Search for the cell housing the specified text and yield its [X, Y] center coordinate. 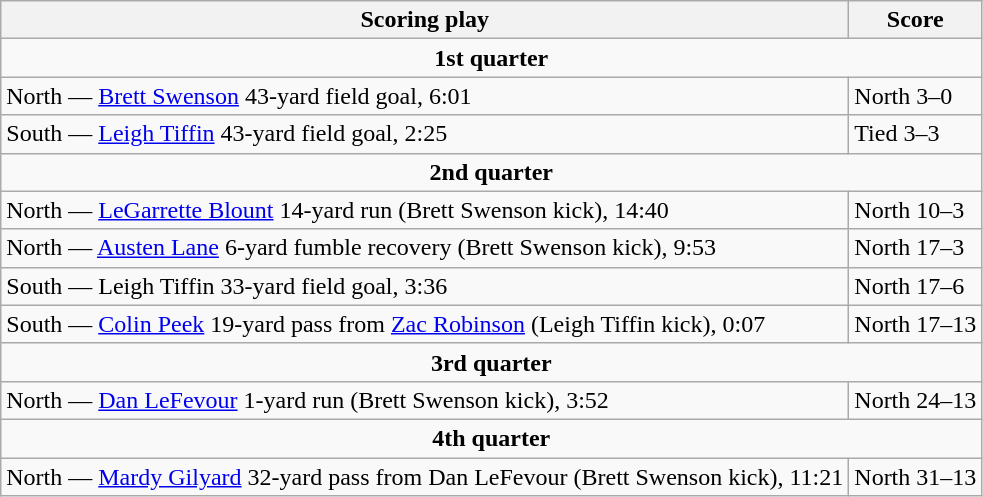
South — Colin Peek 19-yard pass from Zac Robinson (Leigh Tiffin kick), 0:07 [425, 324]
North 31–13 [916, 477]
North 3–0 [916, 96]
3rd quarter [492, 362]
Scoring play [425, 20]
Score [916, 20]
South — Leigh Tiffin 43-yard field goal, 2:25 [425, 134]
North 10–3 [916, 210]
4th quarter [492, 438]
2nd quarter [492, 172]
North 17–3 [916, 248]
North — Mardy Gilyard 32-yard pass from Dan LeFevour (Brett Swenson kick), 11:21 [425, 477]
1st quarter [492, 58]
North — LeGarrette Blount 14-yard run (Brett Swenson kick), 14:40 [425, 210]
North 24–13 [916, 400]
North 17–13 [916, 324]
North — Brett Swenson 43-yard field goal, 6:01 [425, 96]
Tied 3–3 [916, 134]
South — Leigh Tiffin 33-yard field goal, 3:36 [425, 286]
North 17–6 [916, 286]
North — Austen Lane 6-yard fumble recovery (Brett Swenson kick), 9:53 [425, 248]
North — Dan LeFevour 1-yard run (Brett Swenson kick), 3:52 [425, 400]
